Capture the cell that displays the provided text and extract its [x, y] central coordinate. 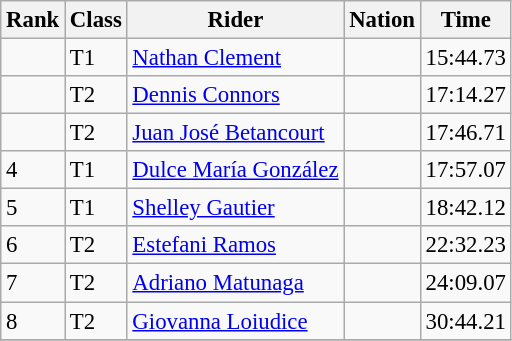
Time [466, 20]
Class [96, 20]
4 [33, 170]
7 [33, 283]
17:57.07 [466, 170]
30:44.21 [466, 321]
17:46.71 [466, 133]
Rank [33, 20]
Estefani Ramos [236, 245]
6 [33, 245]
Nation [382, 20]
Shelley Gautier [236, 208]
15:44.73 [466, 58]
22:32.23 [466, 245]
18:42.12 [466, 208]
17:14.27 [466, 95]
Dulce María González [236, 170]
Rider [236, 20]
5 [33, 208]
Giovanna Loiudice [236, 321]
Nathan Clement [236, 58]
24:09.07 [466, 283]
8 [33, 321]
Adriano Matunaga [236, 283]
Dennis Connors [236, 95]
Juan José Betancourt [236, 133]
